Find where the given text appears and provide that cell's center as (x, y) coordinate. 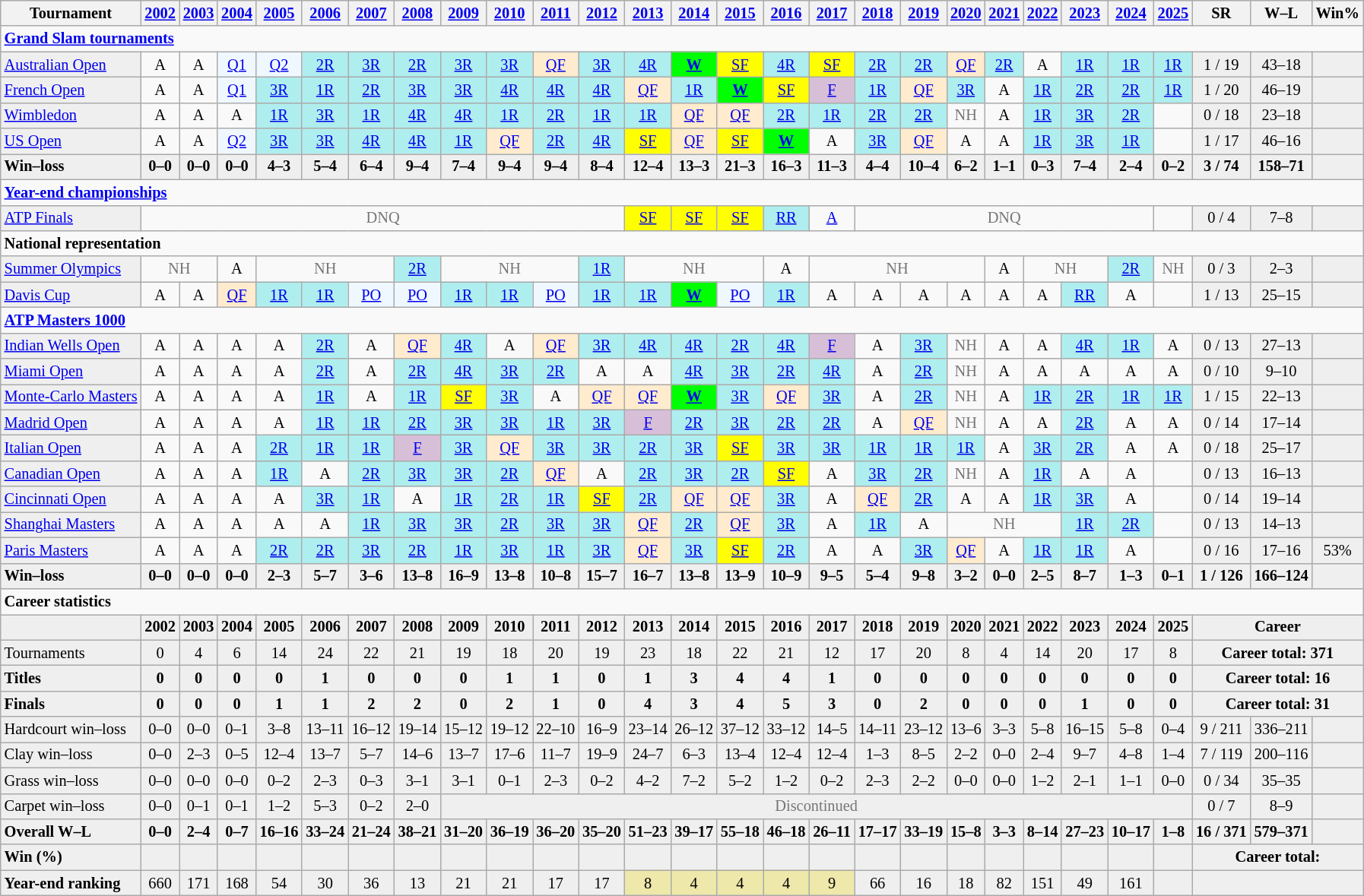
Tournament (71, 13)
4–3 (280, 166)
51–23 (648, 831)
35–20 (602, 831)
15–7 (602, 576)
10–4 (923, 166)
0 / 16 (1221, 550)
23 (648, 653)
53% (1338, 550)
4–8 (1131, 755)
3–6 (371, 576)
660 (160, 883)
1–8 (1173, 831)
1 / 13 (1221, 295)
23–14 (648, 730)
Davis Cup (71, 295)
8–7 (1084, 576)
16–12 (371, 730)
10–17 (1131, 831)
10–9 (786, 576)
15–12 (464, 730)
16–13 (1282, 473)
2–5 (1042, 576)
38–21 (418, 831)
0–7 (236, 831)
8–9 (1282, 806)
17–17 (877, 831)
0 / 7 (1221, 806)
8–14 (1042, 831)
16–7 (648, 576)
1 / 126 (1221, 576)
14–5 (832, 730)
Indian Wells Open (71, 346)
11–3 (832, 166)
11–7 (555, 755)
Hardcourt win–loss (71, 730)
23–18 (1282, 116)
0–4 (1173, 730)
Discontinued (817, 806)
1–4 (1173, 755)
15–8 (966, 831)
13 (418, 883)
Career total: 31 (1277, 704)
36 (371, 883)
46–16 (1282, 141)
37–12 (741, 730)
36–20 (555, 831)
Madrid Open (71, 423)
9–7 (1084, 755)
33–24 (325, 831)
Career (1277, 627)
13–11 (325, 730)
Miami Open (71, 372)
158–71 (1282, 166)
Year-end championships (682, 192)
1 / 19 (1221, 65)
Shanghai Masters (71, 524)
SR (1221, 13)
Monte-Carlo Masters (71, 397)
21–24 (371, 831)
82 (1004, 883)
6–2 (966, 166)
6 (236, 653)
16–15 (1084, 730)
49 (1084, 883)
9 (832, 883)
33–12 (786, 730)
35–35 (1282, 780)
Italian Open (71, 448)
Summer Olympics (71, 269)
0–5 (236, 755)
39–17 (693, 831)
8–4 (602, 166)
13–4 (741, 755)
9–8 (923, 576)
66 (877, 883)
14–11 (877, 730)
3–8 (280, 730)
14–13 (1282, 524)
16–3 (786, 166)
6–4 (371, 166)
24–7 (648, 755)
Win (%) (71, 857)
151 (1042, 883)
26–11 (832, 831)
Wimbledon (71, 116)
Year-end ranking (71, 883)
3 / 74 (1221, 166)
55–18 (741, 831)
46–18 (786, 831)
7 / 119 (1221, 755)
26–12 (693, 730)
Career total: 16 (1277, 678)
Grand Slam tournaments (682, 39)
W–L (1282, 13)
Career statistics (682, 601)
1 / 20 (1221, 90)
13–3 (693, 166)
19–12 (509, 730)
200–116 (1282, 755)
1 / 15 (1221, 397)
166–124 (1282, 576)
1 / 17 (1221, 141)
10–8 (555, 576)
31–20 (464, 831)
19–9 (602, 755)
0 / 3 (1221, 269)
30 (325, 883)
2–1 (1084, 780)
8–5 (923, 755)
27–23 (1084, 831)
16 (923, 883)
9–5 (832, 576)
6–3 (693, 755)
3–2 (966, 576)
27–13 (1282, 346)
Tournaments (71, 653)
54 (280, 883)
Titles (71, 678)
17–16 (1282, 550)
US Open (71, 141)
43–18 (1282, 65)
13–6 (966, 730)
17–14 (1282, 423)
46–19 (1282, 90)
22–13 (1282, 397)
22–10 (555, 730)
7–8 (1282, 218)
579–371 (1282, 831)
ATP Finals (71, 218)
5–2 (741, 780)
36–19 (509, 831)
12 (832, 653)
ATP Masters 1000 (682, 320)
Cincinnati Open (71, 499)
24 (325, 653)
25–17 (1282, 448)
Finals (71, 704)
5–3 (325, 806)
13–9 (741, 576)
168 (236, 883)
9–10 (1282, 372)
Canadian Open (71, 473)
7–2 (693, 780)
2–0 (418, 806)
4–4 (877, 166)
9 / 211 (1221, 730)
Carpet win–loss (71, 806)
336–211 (1282, 730)
17–6 (509, 755)
Clay win–loss (71, 755)
Career total: (1277, 857)
Career total: 371 (1277, 653)
16 / 371 (1221, 831)
National representation (682, 243)
Grass win–loss (71, 780)
161 (1131, 883)
0 / 34 (1221, 780)
0 / 4 (1221, 218)
171 (198, 883)
4–2 (648, 780)
Paris Masters (71, 550)
Win% (1338, 13)
5 (786, 704)
14–6 (418, 755)
16–16 (280, 831)
33–19 (923, 831)
25–15 (1282, 295)
Australian Open (71, 65)
French Open (71, 90)
21–3 (741, 166)
0 / 10 (1221, 372)
23–12 (923, 730)
Overall W–L (71, 831)
